Identify which cell holds the provided text, then report its [x, y] central coordinate. 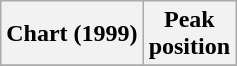
Chart (1999) [72, 34]
Peak position [189, 34]
